Return [x, y] of the center of cell containing provided text 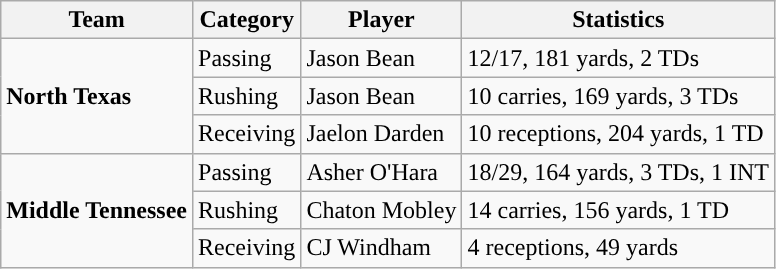
Asher O'Hara [382, 172]
North Texas [97, 96]
Chaton Mobley [382, 210]
Jaelon Darden [382, 134]
Player [382, 20]
10 carries, 169 yards, 3 TDs [618, 96]
CJ Windham [382, 248]
14 carries, 156 yards, 1 TD [618, 210]
18/29, 164 yards, 3 TDs, 1 INT [618, 172]
Team [97, 20]
Middle Tennessee [97, 210]
10 receptions, 204 yards, 1 TD [618, 134]
4 receptions, 49 yards [618, 248]
Category [247, 20]
12/17, 181 yards, 2 TDs [618, 58]
Statistics [618, 20]
